Return the [x, y] coordinate for the center point of the cell that contains the specified text.  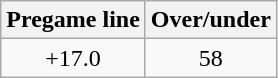
58 [210, 58]
Pregame line [74, 20]
+17.0 [74, 58]
Over/under [210, 20]
